From the cell containing the given text, extract its center point as [X, Y] coordinate. 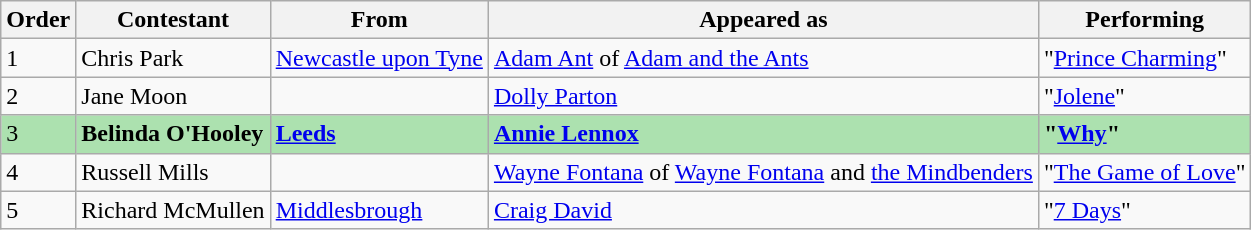
Order [38, 20]
Adam Ant of Adam and the Ants [763, 58]
Chris Park [173, 58]
"Prince Charming" [1144, 58]
Richard McMullen [173, 210]
4 [38, 172]
Appeared as [763, 20]
Craig David [763, 210]
Middlesbrough [379, 210]
"The Game of Love" [1144, 172]
"Jolene" [1144, 96]
"7 Days" [1144, 210]
Newcastle upon Tyne [379, 58]
2 [38, 96]
Dolly Parton [763, 96]
Annie Lennox [763, 134]
Jane Moon [173, 96]
Wayne Fontana of Wayne Fontana and the Mindbenders [763, 172]
3 [38, 134]
5 [38, 210]
Belinda O'Hooley [173, 134]
Contestant [173, 20]
1 [38, 58]
"Why" [1144, 134]
Leeds [379, 134]
From [379, 20]
Russell Mills [173, 172]
Performing [1144, 20]
